Pinpoint the cell where the given text exists, returning its (x, y) midpoint coordinate. 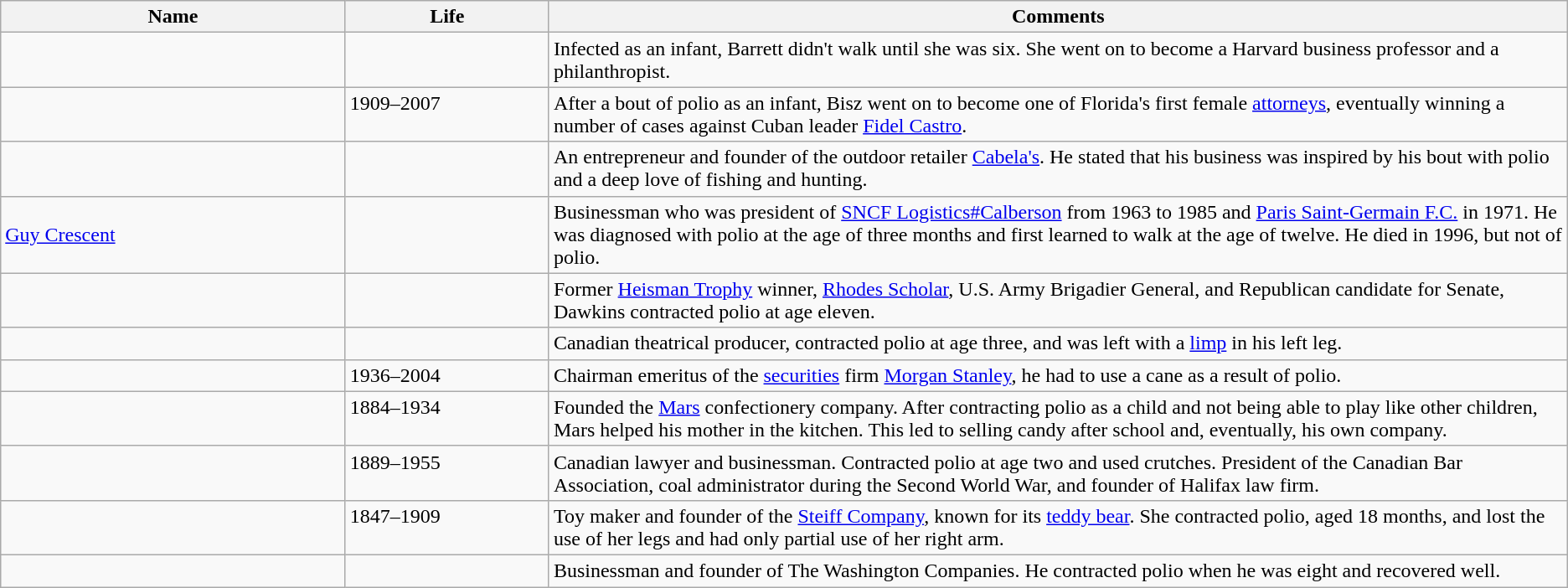
Life (447, 17)
Infected as an infant, Barrett didn't walk until she was six. She went on to become a Harvard business professor and a philanthropist. (1058, 60)
1936–2004 (447, 375)
Businessman and founder of The Washington Companies. He contracted polio when he was eight and recovered well. (1058, 570)
Guy Crescent (173, 235)
Chairman emeritus of the securities firm Morgan Stanley, he had to use a cane as a result of polio. (1058, 375)
Canadian theatrical producer, contracted polio at age three, and was left with a limp in his left leg. (1058, 343)
1889–1955 (447, 472)
1884–1934 (447, 419)
Comments (1058, 17)
1847–1909 (447, 528)
Name (173, 17)
1909–2007 (447, 114)
